Pinpoint the cell where the given text exists, returning its (X, Y) midpoint coordinate. 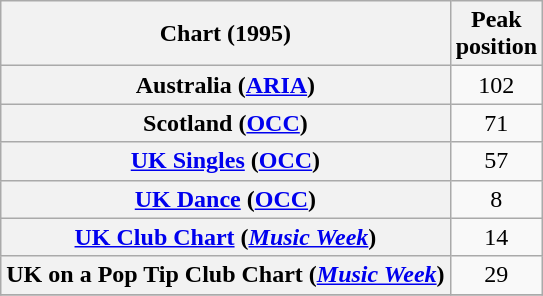
Peakposition (496, 34)
Scotland (OCC) (226, 123)
Chart (1995) (226, 34)
57 (496, 161)
8 (496, 199)
UK Dance (OCC) (226, 199)
UK Singles (OCC) (226, 161)
UK Club Chart (Music Week) (226, 237)
102 (496, 85)
Australia (ARIA) (226, 85)
UK on a Pop Tip Club Chart (Music Week) (226, 275)
29 (496, 275)
71 (496, 123)
14 (496, 237)
